Identify which cell holds the provided text, then report its [X, Y] central coordinate. 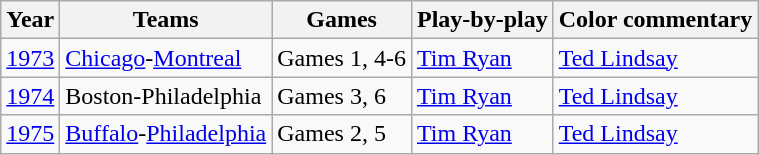
1975 [30, 134]
Boston-Philadelphia [166, 96]
Teams [166, 20]
Year [30, 20]
1973 [30, 58]
Buffalo-Philadelphia [166, 134]
Games [342, 20]
Games 1, 4-6 [342, 58]
Games 3, 6 [342, 96]
Color commentary [656, 20]
Chicago-Montreal [166, 58]
1974 [30, 96]
Play-by-play [482, 20]
Games 2, 5 [342, 134]
